Locate the cell with the specified text and output its [X, Y] center coordinate. 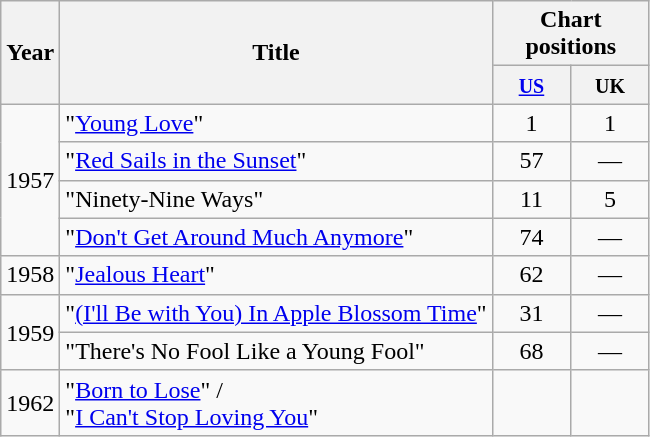
US [532, 85]
Title [276, 52]
"There's No Fool Like a Young Fool" [276, 351]
"(I'll Be with You) In Apple Blossom Time" [276, 313]
"Ninety-Nine Ways" [276, 199]
5 [610, 199]
"Red Sails in the Sunset" [276, 161]
"Don't Get Around Much Anymore" [276, 237]
68 [532, 351]
31 [532, 313]
57 [532, 161]
"Jealous Heart" [276, 275]
1959 [30, 332]
Chart positions [570, 34]
11 [532, 199]
1958 [30, 275]
Year [30, 52]
62 [532, 275]
"Born to Lose" /"I Can't Stop Loving You" [276, 402]
1962 [30, 402]
UK [610, 85]
"Young Love" [276, 123]
74 [532, 237]
1957 [30, 180]
